Detect which cell encompasses the target text, then output its [x, y] center coordinate. 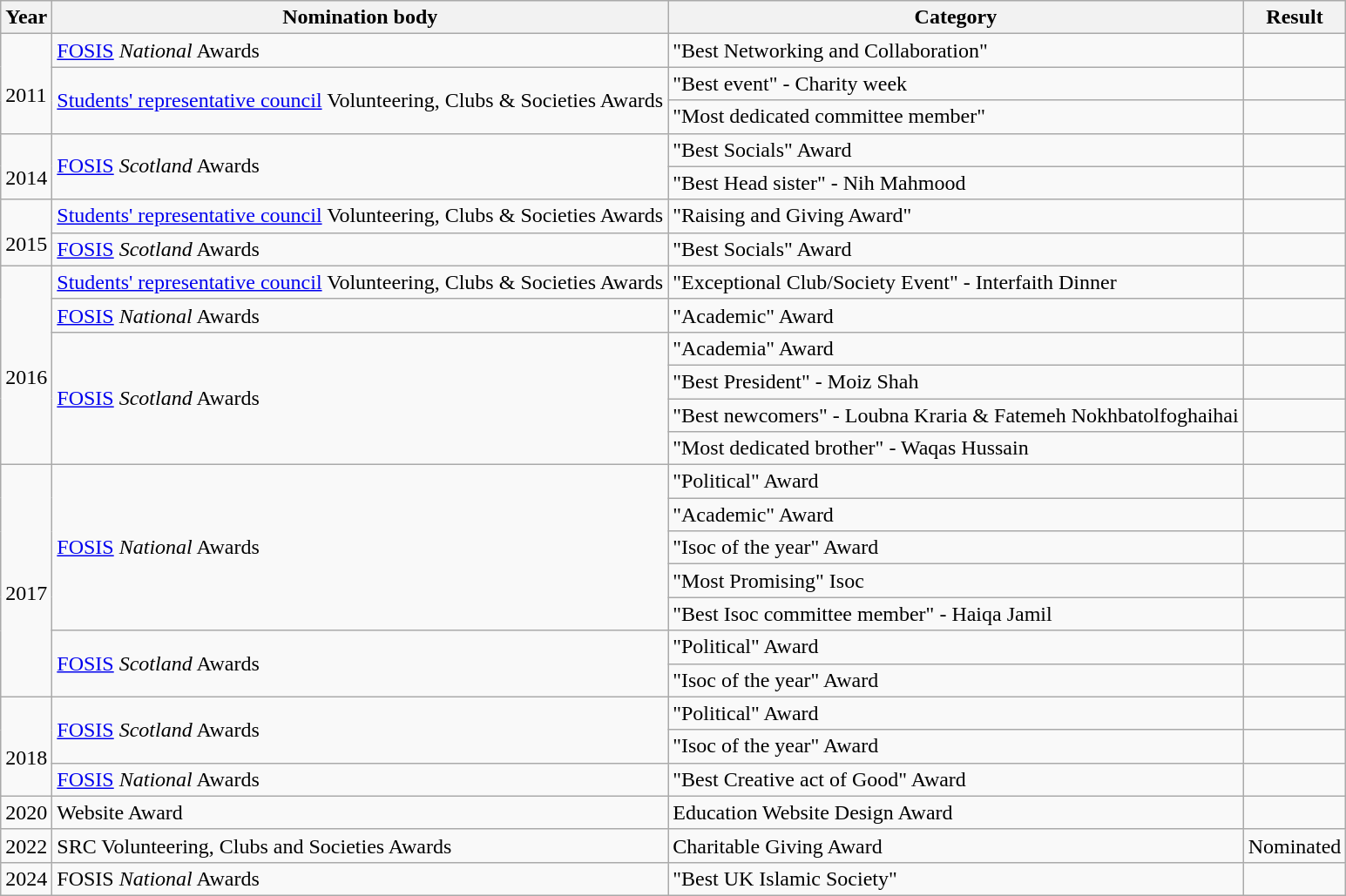
Result [1295, 17]
2017 [26, 581]
Website Award [361, 812]
"Most dedicated brother" - Waqas Hussain [956, 448]
Year [26, 17]
Nominated [1295, 845]
2015 [26, 232]
"Most Promising" Isoc [956, 581]
2022 [26, 845]
"Best Isoc committee member" - Haiqa Jamil [956, 614]
2014 [26, 166]
Charitable Giving Award [956, 845]
"Exceptional Club/Society Event" - Interfaith Dinner [956, 282]
2011 [26, 84]
"Most dedicated committee member" [956, 117]
"Best Networking and Collaboration" [956, 51]
SRC Volunteering, Clubs and Societies Awards [361, 845]
2020 [26, 812]
"Best event" - Charity week [956, 84]
"Academia" Award [956, 348]
2016 [26, 365]
Category [956, 17]
"Best Creative act of Good" Award [956, 779]
Education Website Design Award [956, 812]
"Best newcomers" - Loubna Kraria & Fatemeh Nokhbatolfoghaihai [956, 415]
2024 [26, 879]
"Best President" - Moiz Shah [956, 381]
Nomination body [361, 17]
"Best UK Islamic Society" [956, 879]
"Raising and Giving Award" [956, 216]
"Best Head sister" - Nih Mahmood [956, 183]
2018 [26, 746]
